Detect which cell encompasses the target text, then output its (x, y) center coordinate. 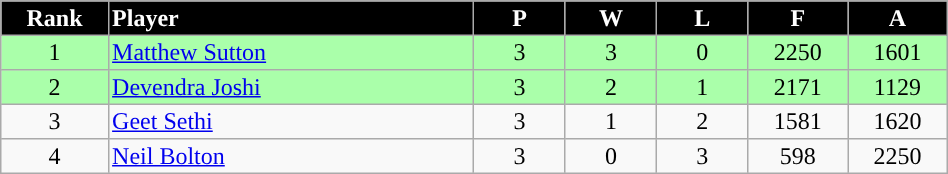
1620 (898, 121)
Player (291, 18)
Devendra Joshi (291, 87)
A (898, 18)
W (610, 18)
4 (55, 156)
1581 (798, 121)
Rank (55, 18)
1601 (898, 52)
1129 (898, 87)
Neil Bolton (291, 156)
Geet Sethi (291, 121)
F (798, 18)
598 (798, 156)
L (702, 18)
Matthew Sutton (291, 52)
2171 (798, 87)
P (520, 18)
